Scan for the cell matching the given text and deliver its [X, Y] coordinate at center. 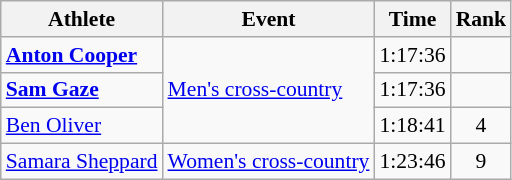
Sam Gaze [82, 90]
Athlete [82, 19]
1:18:41 [412, 126]
Ben Oliver [82, 126]
4 [482, 126]
Samara Sheppard [82, 162]
Rank [482, 19]
Anton Cooper [82, 55]
Men's cross-country [269, 90]
Women's cross-country [269, 162]
1:23:46 [412, 162]
Time [412, 19]
9 [482, 162]
Event [269, 19]
